Search for the cell housing the specified text and yield its (X, Y) center coordinate. 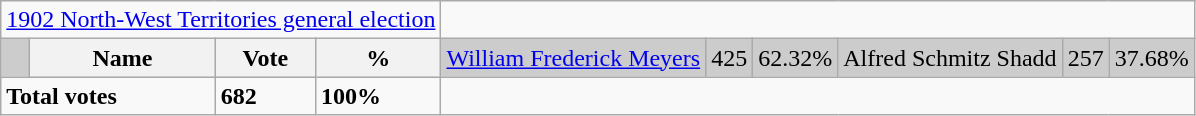
1902 North-West Territories general election (221, 20)
Total votes (108, 96)
257 (1086, 58)
Vote (265, 58)
100% (378, 96)
682 (265, 96)
37.68% (1152, 58)
Name (123, 58)
% (378, 58)
William Frederick Meyers (574, 58)
425 (730, 58)
62.32% (796, 58)
Alfred Schmitz Shadd (950, 58)
